Determine the (X, Y) coordinate at the center of the cell enclosing the given text.  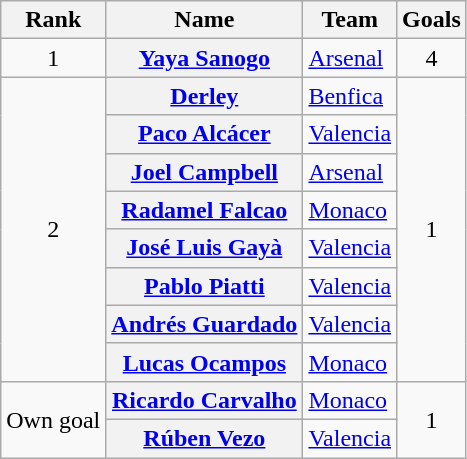
Name (204, 20)
Ricardo Carvalho (204, 400)
Team (350, 20)
Paco Alcácer (204, 134)
Andrés Guardado (204, 324)
Lucas Ocampos (204, 362)
Goals (432, 20)
Rúben Vezo (204, 438)
Own goal (54, 419)
José Luis Gayà (204, 248)
Benfica (350, 96)
Rank (54, 20)
2 (54, 229)
Radamel Falcao (204, 210)
4 (432, 58)
Joel Campbell (204, 172)
Pablo Piatti (204, 286)
Yaya Sanogo (204, 58)
Derley (204, 96)
